Output the (x, y) coordinate of the center of the cell containing the given text.  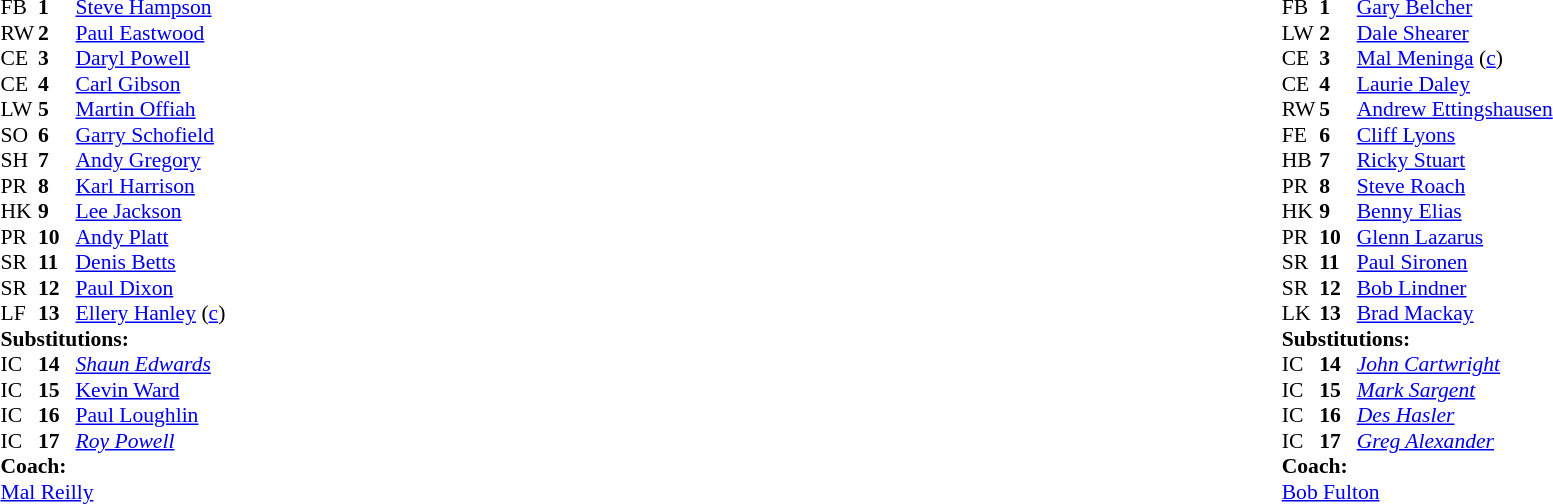
Laurie Daley (1455, 84)
Garry Schofield (151, 135)
Martin Offiah (151, 109)
SO (19, 135)
Andy Platt (151, 237)
Steve Roach (1455, 186)
LK (1301, 313)
FE (1301, 135)
Roy Powell (151, 441)
Benny Elias (1455, 211)
Bob Lindner (1455, 288)
Daryl Powell (151, 59)
HB (1301, 161)
Glenn Lazarus (1455, 237)
Greg Alexander (1455, 441)
Mal Meninga (c) (1455, 59)
Shaun Edwards (151, 365)
SH (19, 161)
Paul Eastwood (151, 33)
Karl Harrison (151, 186)
Ricky Stuart (1455, 161)
Denis Betts (151, 263)
Cliff Lyons (1455, 135)
Paul Loughlin (151, 415)
Des Hasler (1455, 415)
LF (19, 313)
Brad Mackay (1455, 313)
Ellery Hanley (c) (151, 313)
John Cartwright (1455, 365)
Mark Sargent (1455, 390)
Paul Dixon (151, 288)
Kevin Ward (151, 390)
Dale Shearer (1455, 33)
Paul Sironen (1455, 263)
Carl Gibson (151, 84)
Lee Jackson (151, 211)
Andrew Ettingshausen (1455, 109)
Andy Gregory (151, 161)
